Extract the (X, Y) coordinate from the center of the cell holding the provided text.  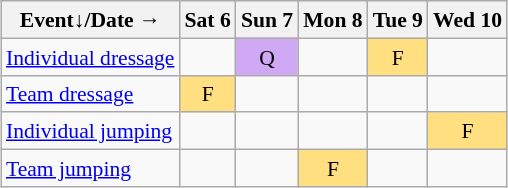
Team jumping (90, 168)
Sat 6 (207, 20)
Individual dressage (90, 56)
Wed 10 (468, 20)
Tue 9 (398, 20)
Q (267, 56)
Event↓/Date → (90, 20)
Mon 8 (332, 20)
Sun 7 (267, 20)
Individual jumping (90, 130)
Team dressage (90, 94)
